Find where the given text appears and provide that cell's center as (X, Y) coordinate. 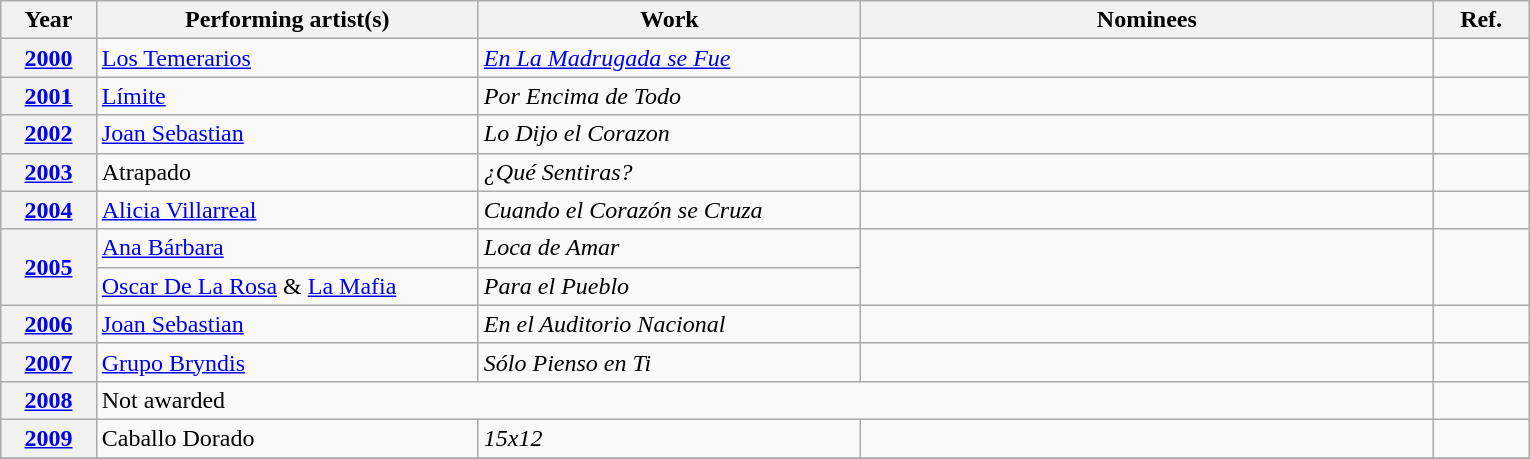
Atrapado (287, 172)
2001 (49, 96)
Loca de Amar (669, 248)
Grupo Bryndis (287, 362)
Ana Bárbara (287, 248)
Performing artist(s) (287, 20)
Year (49, 20)
2004 (49, 210)
En La Madrugada se Fue (669, 58)
2002 (49, 134)
¿Qué Sentiras? (669, 172)
Los Temerarios (287, 58)
2006 (49, 324)
Límite (287, 96)
Lo Dijo el Corazon (669, 134)
Caballo Dorado (287, 438)
Not awarded (764, 400)
Para el Pueblo (669, 286)
2009 (49, 438)
En el Auditorio Nacional (669, 324)
Alicia Villarreal (287, 210)
Ref. (1481, 20)
Cuando el Corazón se Cruza (669, 210)
Work (669, 20)
2007 (49, 362)
Sólo Pienso en Ti (669, 362)
2000 (49, 58)
2005 (49, 267)
2008 (49, 400)
Oscar De La Rosa & La Mafia (287, 286)
2003 (49, 172)
Nominees (1146, 20)
15x12 (669, 438)
Por Encima de Todo (669, 96)
